Identify which cell holds the provided text, then report its (x, y) central coordinate. 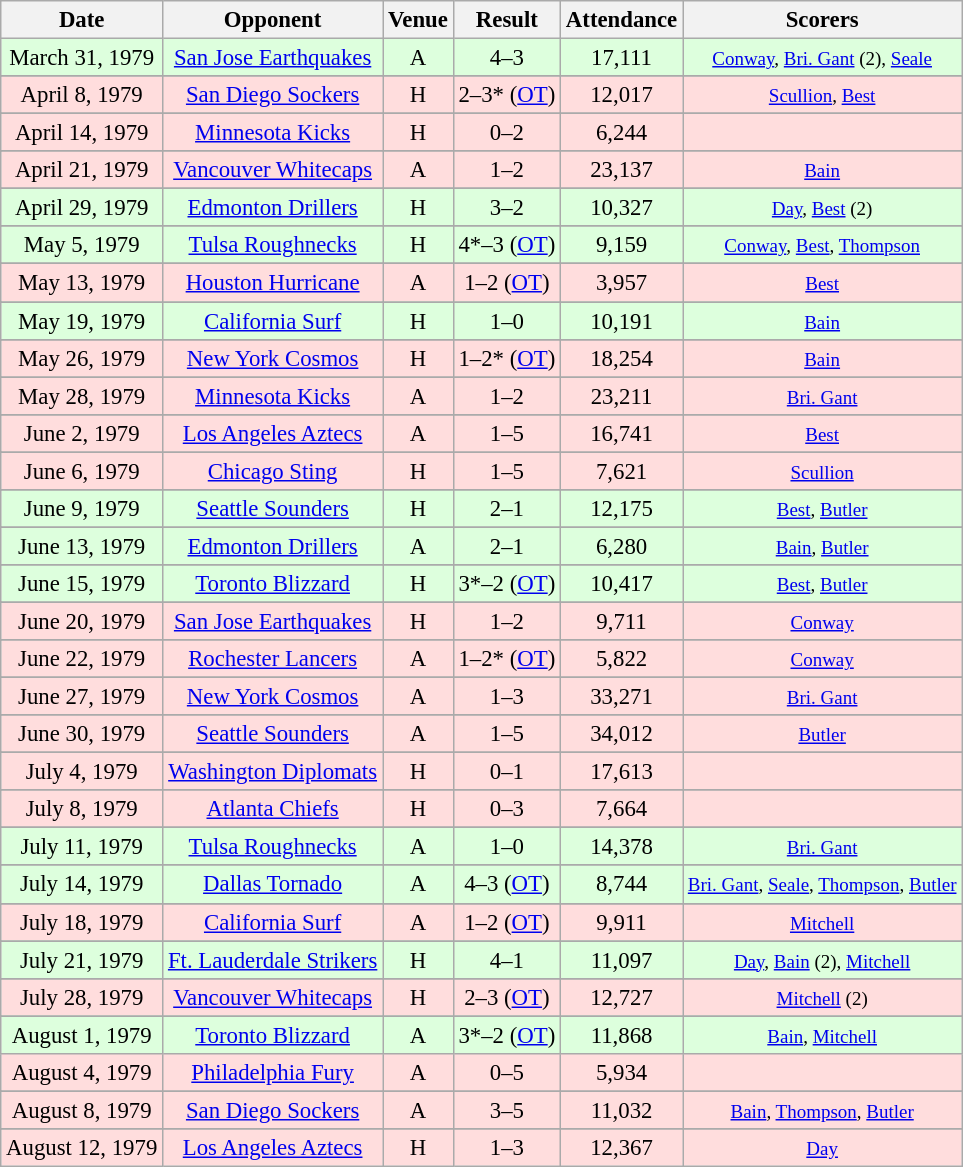
Washington Diplomats (273, 772)
June 20, 1979 (82, 621)
Scorers (822, 20)
10,417 (622, 584)
Bain, Mitchell (822, 1035)
Venue (418, 20)
0–5 (506, 1073)
Ft. Lauderdale Strikers (273, 960)
July 4, 1979 (82, 772)
4–3 (506, 58)
3–5 (506, 1110)
11,868 (622, 1035)
5,934 (622, 1073)
33,271 (622, 697)
June 30, 1979 (82, 734)
12,175 (622, 509)
4–1 (506, 960)
Chicago Sting (273, 471)
6,244 (622, 133)
10,327 (622, 208)
2–3 (OT) (506, 997)
16,741 (622, 433)
Scullion (822, 471)
23,137 (622, 170)
9,711 (622, 621)
August 1, 1979 (82, 1035)
June 2, 1979 (82, 433)
May 5, 1979 (82, 245)
11,097 (622, 960)
Opponent (273, 20)
Attendance (622, 20)
Day, Bain (2), Mitchell (822, 960)
23,211 (622, 396)
7,664 (622, 809)
Bri. Gant, Seale, Thompson, Butler (822, 885)
June 27, 1979 (82, 697)
5,822 (622, 659)
June 13, 1979 (82, 546)
12,017 (622, 95)
May 26, 1979 (82, 358)
Mitchell (822, 922)
August 8, 1979 (82, 1110)
Houston Hurricane (273, 283)
6,280 (622, 546)
Scullion, Best (822, 95)
May 13, 1979 (82, 283)
May 28, 1979 (82, 396)
August 12, 1979 (82, 1148)
10,191 (622, 321)
Butler (822, 734)
July 8, 1979 (82, 809)
June 6, 1979 (82, 471)
0–1 (506, 772)
9,911 (622, 922)
Bain, Butler (822, 546)
4–3 (OT) (506, 885)
July 18, 1979 (82, 922)
18,254 (622, 358)
Bain, Thompson, Butler (822, 1110)
8,744 (622, 885)
9,159 (622, 245)
July 11, 1979 (82, 847)
March 31, 1979 (82, 58)
Conway, Best, Thompson (822, 245)
April 14, 1979 (82, 133)
12,367 (622, 1148)
April 29, 1979 (82, 208)
Atlanta Chiefs (273, 809)
2–3* (OT) (506, 95)
0–2 (506, 133)
July 28, 1979 (82, 997)
Day, Best (2) (822, 208)
April 8, 1979 (82, 95)
Mitchell (2) (822, 997)
August 4, 1979 (82, 1073)
May 19, 1979 (82, 321)
34,012 (622, 734)
Dallas Tornado (273, 885)
7,621 (622, 471)
12,727 (622, 997)
0–3 (506, 809)
Result (506, 20)
July 21, 1979 (82, 960)
14,378 (622, 847)
Day (822, 1148)
3–2 (506, 208)
Rochester Lancers (273, 659)
April 21, 1979 (82, 170)
Philadelphia Fury (273, 1073)
17,111 (622, 58)
17,613 (622, 772)
June 15, 1979 (82, 584)
Date (82, 20)
June 22, 1979 (82, 659)
June 9, 1979 (82, 509)
4*–3 (OT) (506, 245)
11,032 (622, 1110)
3,957 (622, 283)
July 14, 1979 (82, 885)
Conway, Bri. Gant (2), Seale (822, 58)
